Pinpoint the cell where the given text exists, returning its (x, y) midpoint coordinate. 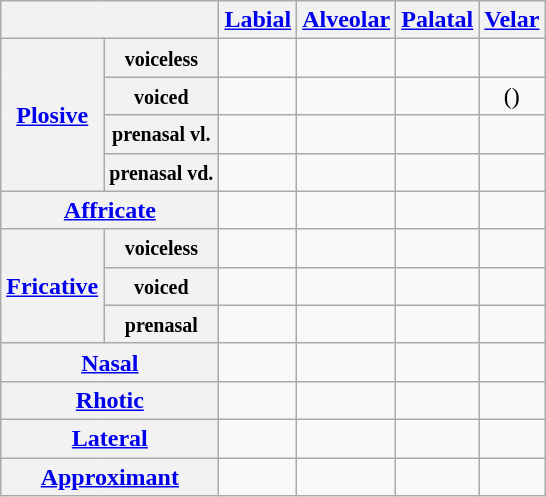
Palatal (438, 20)
Fricative (52, 286)
Rhotic (110, 400)
Alveolar (346, 20)
prenasal (162, 324)
Lateral (110, 438)
prenasal vl. (162, 134)
Velar (512, 20)
Affricate (110, 210)
() (512, 96)
Plosive (52, 115)
Labial (258, 20)
Nasal (110, 362)
Approximant (110, 477)
prenasal vd. (162, 172)
